Locate the cell with the specified text and output its (x, y) center coordinate. 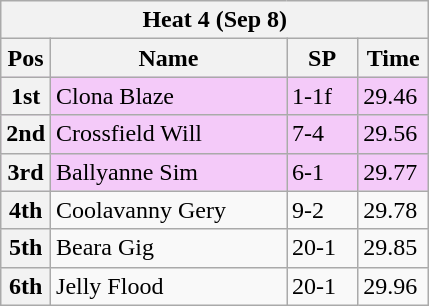
29.85 (394, 248)
6-1 (322, 172)
29.56 (394, 134)
Heat 4 (Sep 8) (215, 20)
4th (26, 210)
5th (26, 248)
1st (26, 96)
Crossfield Will (169, 134)
3rd (26, 172)
SP (322, 58)
29.77 (394, 172)
29.78 (394, 210)
Ballyanne Sim (169, 172)
9-2 (322, 210)
Pos (26, 58)
7-4 (322, 134)
2nd (26, 134)
Jelly Flood (169, 286)
29.96 (394, 286)
Clona Blaze (169, 96)
Name (169, 58)
Time (394, 58)
Beara Gig (169, 248)
1-1f (322, 96)
Coolavanny Gery (169, 210)
6th (26, 286)
29.46 (394, 96)
